Return the [X, Y] coordinate for the center point of the cell that contains the specified text.  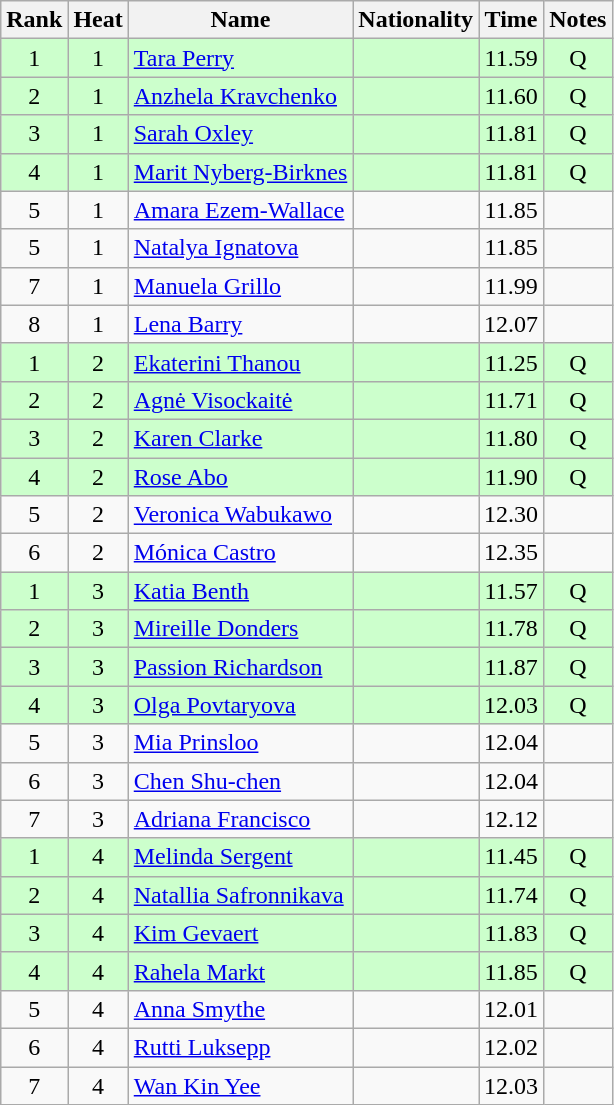
Karen Clarke [240, 438]
Ekaterini Thanou [240, 362]
11.57 [512, 591]
Natallia Safronnikava [240, 895]
Tara Perry [240, 58]
11.90 [512, 477]
Natalya Ignatova [240, 248]
Chen Shu-chen [240, 781]
Passion Richardson [240, 667]
11.71 [512, 400]
12.12 [512, 819]
Melinda Sergent [240, 857]
Katia Benth [240, 591]
Anna Smythe [240, 1009]
Kim Gevaert [240, 933]
11.45 [512, 857]
Rutti Luksepp [240, 1047]
12.35 [512, 553]
Rahela Markt [240, 971]
8 [34, 324]
11.25 [512, 362]
Veronica Wabukawo [240, 515]
11.60 [512, 96]
Heat [98, 20]
Olga Povtaryova [240, 705]
Marit Nyberg-Birknes [240, 172]
11.87 [512, 667]
Rank [34, 20]
11.83 [512, 933]
Amara Ezem-Wallace [240, 210]
Name [240, 20]
Mia Prinsloo [240, 743]
Wan Kin Yee [240, 1085]
Lena Barry [240, 324]
Mónica Castro [240, 553]
Mireille Donders [240, 629]
11.80 [512, 438]
Time [512, 20]
Manuela Grillo [240, 286]
12.02 [512, 1047]
11.74 [512, 895]
Sarah Oxley [240, 134]
11.99 [512, 286]
12.01 [512, 1009]
Adriana Francisco [240, 819]
Rose Abo [240, 477]
11.59 [512, 58]
Notes [578, 20]
Agnė Visockaitė [240, 400]
11.78 [512, 629]
12.30 [512, 515]
12.07 [512, 324]
Anzhela Kravchenko [240, 96]
Nationality [416, 20]
